For the text-containing cell, return its midpoint in (X, Y) coordinate format. 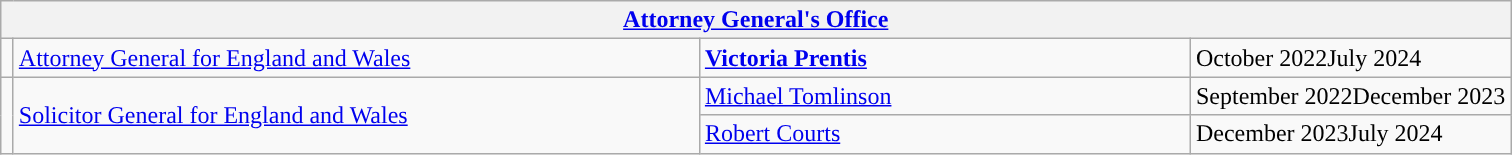
Victoria Prentis (944, 58)
Attorney General's Office (756, 20)
Solicitor General for England and Wales (356, 115)
Michael Tomlinson (944, 96)
September 2022December 2023 (1350, 96)
December 2023July 2024 (1350, 134)
October 2022July 2024 (1350, 58)
Attorney General for England and Wales (356, 58)
Robert Courts (944, 134)
